Find where the given text appears and provide that cell's center as [X, Y] coordinate. 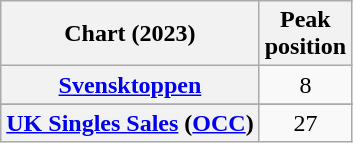
Peakposition [305, 34]
Svensktoppen [130, 85]
27 [305, 123]
UK Singles Sales (OCC) [130, 123]
8 [305, 85]
Chart (2023) [130, 34]
